Detect which cell encompasses the target text, then output its (x, y) center coordinate. 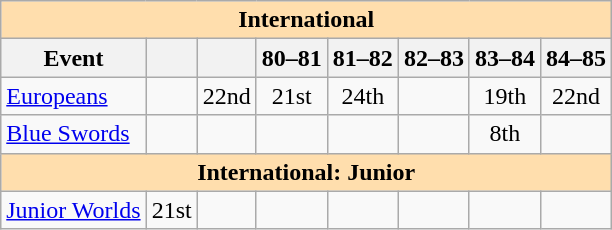
International: Junior (306, 172)
Europeans (74, 96)
81–82 (362, 58)
Event (74, 58)
19th (504, 96)
Junior Worlds (74, 210)
83–84 (504, 58)
82–83 (434, 58)
International (306, 20)
80–81 (292, 58)
84–85 (576, 58)
8th (504, 134)
Blue Swords (74, 134)
24th (362, 96)
